Identify which cell holds the provided text, then report its (x, y) central coordinate. 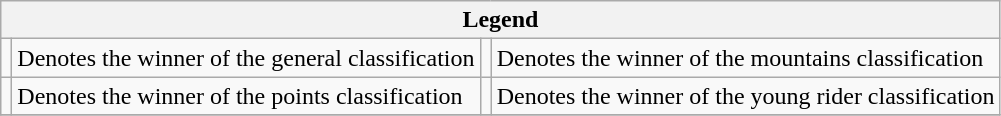
Denotes the winner of the mountains classification (746, 58)
Denotes the winner of the points classification (246, 96)
Denotes the winner of the general classification (246, 58)
Denotes the winner of the young rider classification (746, 96)
Legend (500, 20)
